Search for the cell housing the specified text and yield its (x, y) center coordinate. 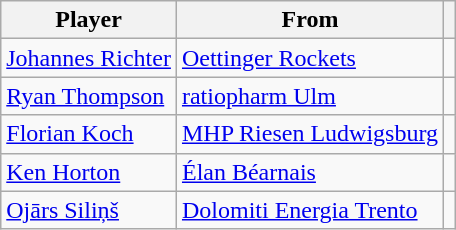
Player (89, 20)
Élan Béarnais (310, 172)
MHP Riesen Ludwigsburg (310, 134)
Ryan Thompson (89, 96)
ratiopharm Ulm (310, 96)
Ojārs Siliņš (89, 210)
Dolomiti Energia Trento (310, 210)
From (310, 20)
Johannes Richter (89, 58)
Oettinger Rockets (310, 58)
Florian Koch (89, 134)
Ken Horton (89, 172)
